Scan for the cell matching the given text and deliver its [x, y] coordinate at center. 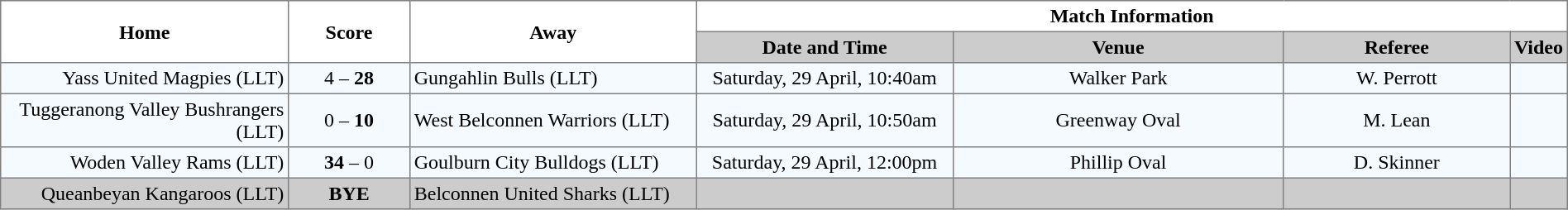
Away [553, 31]
BYE [349, 193]
Referee [1397, 47]
Home [145, 31]
Saturday, 29 April, 10:40am [825, 79]
Saturday, 29 April, 10:50am [825, 120]
34 – 0 [349, 163]
W. Perrott [1397, 79]
Yass United Magpies (LLT) [145, 79]
Phillip Oval [1118, 163]
Belconnen United Sharks (LLT) [553, 193]
Video [1539, 47]
0 – 10 [349, 120]
Gungahlin Bulls (LLT) [553, 79]
Match Information [1131, 17]
Greenway Oval [1118, 120]
West Belconnen Warriors (LLT) [553, 120]
Tuggeranong Valley Bushrangers (LLT) [145, 120]
Score [349, 31]
Queanbeyan Kangaroos (LLT) [145, 193]
Venue [1118, 47]
Woden Valley Rams (LLT) [145, 163]
Date and Time [825, 47]
M. Lean [1397, 120]
Walker Park [1118, 79]
Saturday, 29 April, 12:00pm [825, 163]
D. Skinner [1397, 163]
4 – 28 [349, 79]
Goulburn City Bulldogs (LLT) [553, 163]
